Identify which cell holds the provided text, then report its (x, y) central coordinate. 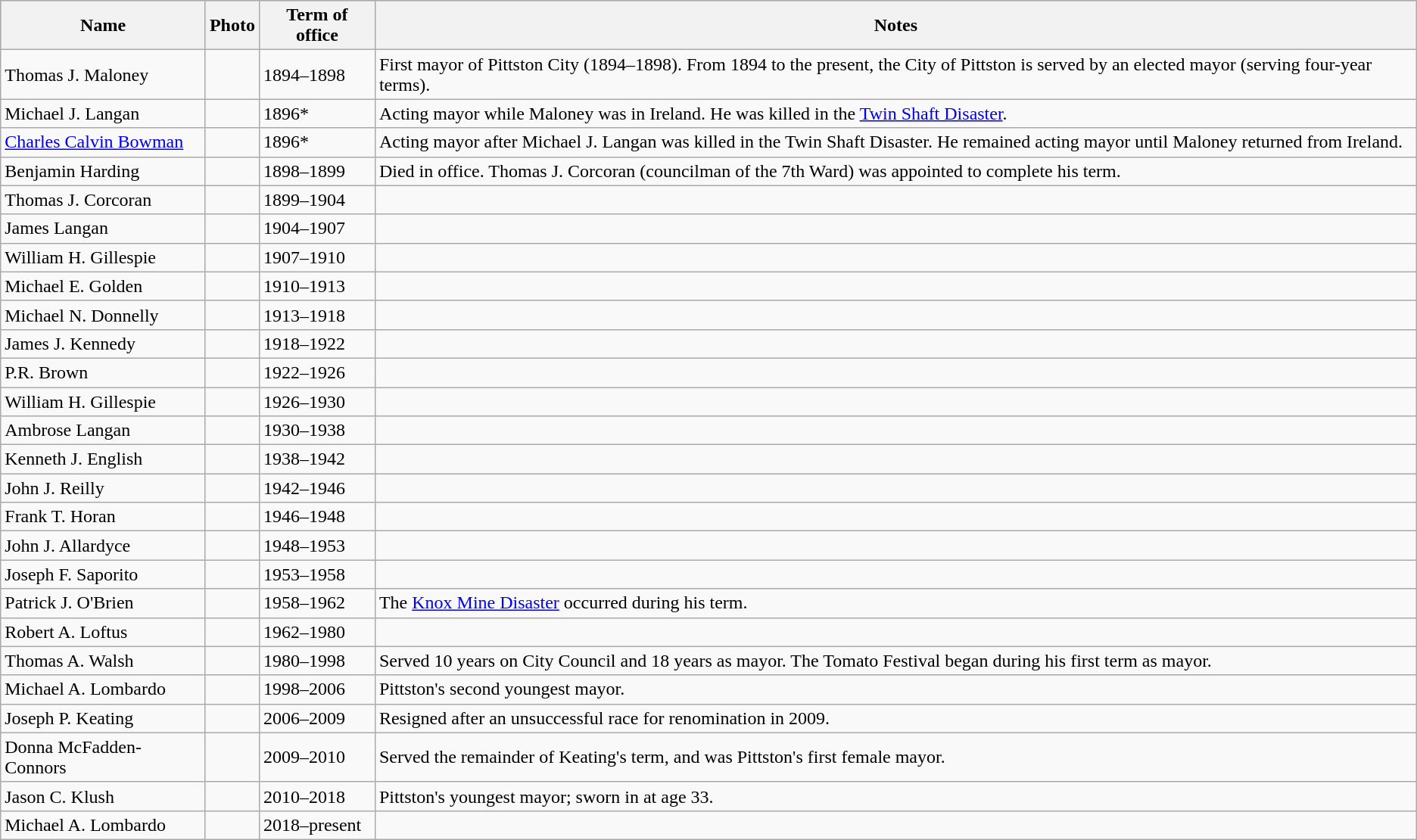
1898–1899 (316, 171)
1904–1907 (316, 229)
Pittston's youngest mayor; sworn in at age 33. (895, 796)
Jason C. Klush (103, 796)
1907–1910 (316, 257)
1910–1913 (316, 286)
2018–present (316, 825)
Thomas A. Walsh (103, 661)
Ambrose Langan (103, 431)
Served the remainder of Keating's term, and was Pittston's first female mayor. (895, 757)
1918–1922 (316, 344)
John J. Allardyce (103, 546)
1894–1898 (316, 74)
1948–1953 (316, 546)
Term of office (316, 26)
1962–1980 (316, 632)
1899–1904 (316, 200)
Resigned after an unsuccessful race for renomination in 2009. (895, 718)
Michael J. Langan (103, 114)
1913–1918 (316, 315)
1953–1958 (316, 574)
First mayor of Pittston City (1894–1898). From 1894 to the present, the City of Pittston is served by an elected mayor (serving four-year terms). (895, 74)
1946–1948 (316, 517)
Kenneth J. English (103, 459)
Notes (895, 26)
Name (103, 26)
Joseph F. Saporito (103, 574)
Michael N. Donnelly (103, 315)
2006–2009 (316, 718)
Patrick J. O'Brien (103, 603)
1926–1930 (316, 402)
Robert A. Loftus (103, 632)
James Langan (103, 229)
1942–1946 (316, 488)
Acting mayor while Maloney was in Ireland. He was killed in the Twin Shaft Disaster. (895, 114)
Frank T. Horan (103, 517)
P.R. Brown (103, 372)
2009–2010 (316, 757)
James J. Kennedy (103, 344)
Michael E. Golden (103, 286)
1958–1962 (316, 603)
Pittston's second youngest mayor. (895, 689)
Acting mayor after Michael J. Langan was killed in the Twin Shaft Disaster. He remained acting mayor until Maloney returned from Ireland. (895, 142)
2010–2018 (316, 796)
Thomas J. Maloney (103, 74)
Joseph P. Keating (103, 718)
Died in office. Thomas J. Corcoran (councilman of the 7th Ward) was appointed to complete his term. (895, 171)
Donna McFadden-Connors (103, 757)
Charles Calvin Bowman (103, 142)
1980–1998 (316, 661)
1938–1942 (316, 459)
Thomas J. Corcoran (103, 200)
Photo (232, 26)
1930–1938 (316, 431)
Benjamin Harding (103, 171)
Served 10 years on City Council and 18 years as mayor. The Tomato Festival began during his first term as mayor. (895, 661)
1922–1926 (316, 372)
The Knox Mine Disaster occurred during his term. (895, 603)
John J. Reilly (103, 488)
1998–2006 (316, 689)
